Return the [x, y] coordinate for the center point of the cell that contains the specified text.  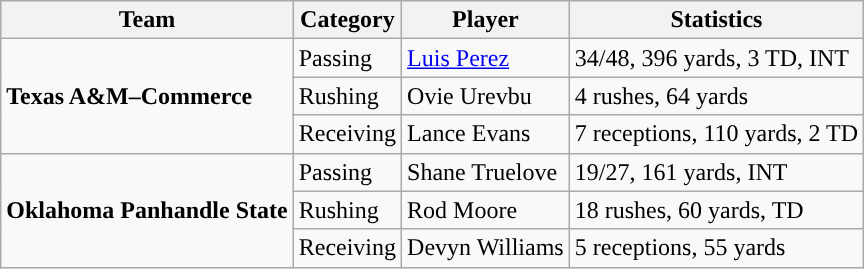
Player [486, 20]
18 rushes, 60 yards, TD [716, 210]
5 receptions, 55 yards [716, 248]
Rod Moore [486, 210]
Team [147, 20]
Oklahoma Panhandle State [147, 210]
7 receptions, 110 yards, 2 TD [716, 134]
4 rushes, 64 yards [716, 96]
34/48, 396 yards, 3 TD, INT [716, 58]
Statistics [716, 20]
19/27, 161 yards, INT [716, 172]
Devyn Williams [486, 248]
Texas A&M–Commerce [147, 96]
Category [347, 20]
Ovie Urevbu [486, 96]
Shane Truelove [486, 172]
Lance Evans [486, 134]
Luis Perez [486, 58]
